For the text-containing cell, return its midpoint in (X, Y) coordinate format. 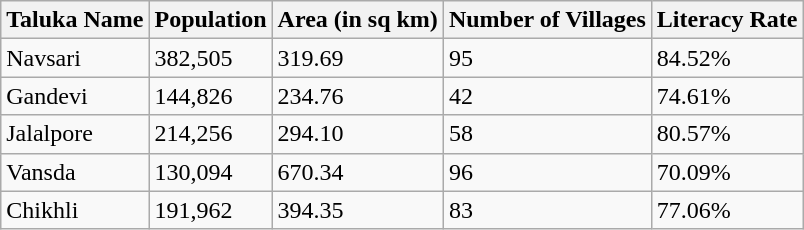
95 (547, 58)
394.35 (358, 210)
77.06% (727, 210)
Population (210, 20)
Gandevi (75, 96)
191,962 (210, 210)
Taluka Name (75, 20)
74.61% (727, 96)
Area (in sq km) (358, 20)
130,094 (210, 172)
83 (547, 210)
80.57% (727, 134)
294.10 (358, 134)
319.69 (358, 58)
Literacy Rate (727, 20)
Chikhli (75, 210)
Navsari (75, 58)
42 (547, 96)
214,256 (210, 134)
670.34 (358, 172)
58 (547, 134)
84.52% (727, 58)
382,505 (210, 58)
Number of Villages (547, 20)
96 (547, 172)
144,826 (210, 96)
Vansda (75, 172)
70.09% (727, 172)
Jalalpore (75, 134)
234.76 (358, 96)
